Detect which cell encompasses the target text, then output its (x, y) center coordinate. 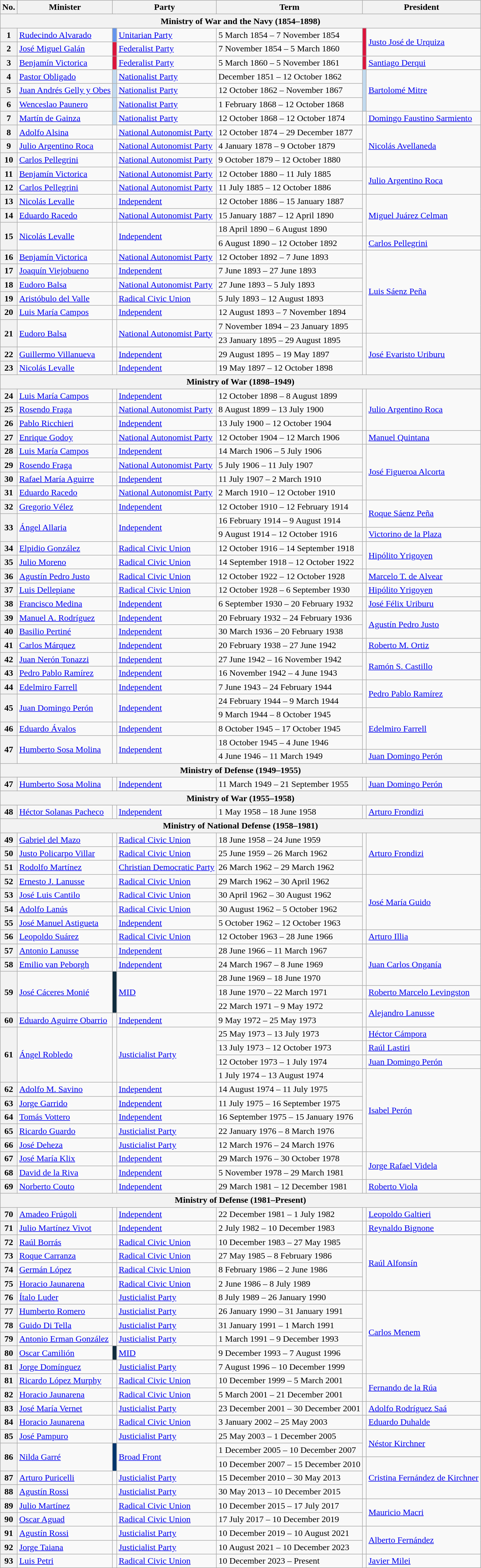
28 June 1966 – 11 March 1967 (290, 951)
48 (9, 812)
46 (9, 729)
50 (9, 854)
1 (9, 35)
Rudecindo Alvarado (65, 35)
Antonio Lanusse (65, 951)
José Cáceres Monié (65, 992)
Elpidio González (65, 548)
24 (9, 395)
62 (9, 1089)
Eduardo Aguirre Obarrio (65, 1020)
26 (9, 424)
12 (9, 188)
12 October 1928 – 6 September 1930 (290, 590)
Leopoldo Galtieri (424, 1214)
Manuel Quintana (424, 437)
12 October 1886 – 15 January 1887 (290, 202)
29 August 1895 – 19 May 1897 (290, 354)
45 (9, 708)
Ricardo Guardo (65, 1131)
Nicolás Avellaneda (424, 146)
61 (9, 1054)
José Manuel Astigueta (65, 923)
Reynaldo Bignone (424, 1228)
Ramón S. Castillo (424, 666)
Pablo Ricchieri (65, 424)
Santiago Derqui (424, 63)
23 January 1895 – 29 August 1895 (290, 340)
12 August 1893 – 7 November 1894 (290, 312)
Ministry of Defense (1981–Present) (241, 1200)
15 January 1887 – 12 April 1890 (290, 215)
11 July 1885 – 12 October 1886 (290, 188)
12 October 1862 – November 1867 (290, 90)
23 December 2001 – 30 December 2001 (290, 1408)
30 April 1962 – 30 August 1962 (290, 895)
1 February 1868 – 12 October 1868 (290, 104)
Mauricio Macri (424, 1513)
29 March 1981 – 12 December 1981 (290, 1186)
Héctor Solanas Pacheco (65, 812)
17 (9, 271)
10 December 1999 – 5 March 2001 (290, 1381)
Eduardo Duhalde (424, 1422)
31 January 1991 – 1 March 1991 (290, 1325)
29 March 1962 – 30 April 1962 (290, 881)
30 (9, 479)
Luis Dellepiane (65, 590)
9 August 1914 – 12 October 1916 (290, 534)
2 July 1982 – 10 December 1983 (290, 1228)
Party (165, 7)
19 (9, 299)
22 (9, 354)
5 July 1893 – 12 August 1893 (290, 299)
74 (9, 1269)
José Félix Uriburu (424, 604)
65 (9, 1131)
35 (9, 562)
12 October 1916 – 14 September 1918 (290, 548)
27 May 1985 – 8 February 1986 (290, 1256)
Jorge Domínguez (65, 1367)
Term (290, 7)
Justo José de Urquiza (424, 42)
69 (9, 1186)
26 January 1990 – 31 January 1991 (290, 1311)
Aristóbulo del Valle (65, 299)
Adolfo Rodríguez Saá (424, 1408)
Wenceslao Paunero (65, 104)
58 (9, 964)
6 September 1930 – 20 February 1932 (290, 604)
Pastor Obligado (65, 77)
José María Vernet (65, 1408)
Ministry of Defense (1949–1955) (241, 770)
28 (9, 451)
1 March 1991 – 9 December 1993 (290, 1339)
Antonio Erman González (65, 1339)
Ministry of National Defense (1958–1981) (241, 826)
Cristina Fernández de Kirchner (424, 1478)
92 (9, 1547)
Rafael María Aguirre (65, 479)
Juan Carlos Onganía (424, 964)
89 (9, 1506)
29 (9, 465)
Leopoldo Suárez (65, 937)
16 February 1914 – 9 August 1914 (290, 520)
8 August 1899 – 13 July 1900 (290, 410)
Oscar Camilión (65, 1353)
83 (9, 1408)
11 July 1975 – 16 September 1975 (290, 1103)
10 (9, 160)
87 (9, 1478)
Tomás Vottero (65, 1117)
José María Klix (65, 1159)
73 (9, 1256)
Enrique Godoy (65, 437)
23 (9, 368)
14 September 1918 – 12 October 1922 (290, 562)
29 March 1976 – 30 October 1978 (290, 1159)
64 (9, 1117)
9 October 1879 – 12 October 1880 (290, 160)
5 (9, 90)
88 (9, 1491)
12 October 1963 – 28 June 1966 (290, 937)
13 July 1973 – 12 October 1973 (290, 1048)
41 (9, 645)
15 December 2010 – 30 May 2013 (290, 1478)
December 1851 – 12 October 1862 (290, 77)
José Deheza (65, 1145)
Gabriel del Mazo (65, 839)
Unitarian Party (167, 35)
5 March 1860 – 5 November 1861 (290, 63)
51 (9, 867)
Guido Di Tella (65, 1325)
Jorge Garrido (65, 1103)
José Evaristo Uriburu (424, 354)
Adolfo Alsina (65, 132)
Marcelo T. de Alvear (424, 576)
1 May 1958 – 18 June 1958 (290, 812)
José Luis Cantilo (65, 895)
Nilda Garré (65, 1457)
Julio Martínez (65, 1506)
12 October 1898 – 8 August 1899 (290, 395)
53 (9, 895)
Ernesto J. Lanusse (65, 881)
Alberto Fernández (424, 1540)
9 March 1944 – 8 October 1945 (290, 715)
3 January 2002 – 25 May 2003 (290, 1422)
9 December 1993 – 7 August 1996 (290, 1353)
Roberto Viola (424, 1186)
67 (9, 1159)
12 March 1976 – 24 March 1976 (290, 1145)
12 October 1973 – 1 July 1974 (290, 1062)
Manuel A. Rodríguez (65, 618)
33 (9, 527)
13 July 1900 – 12 October 1904 (290, 424)
5 March 2001 – 21 December 2001 (290, 1395)
63 (9, 1103)
Martín de Gainza (65, 118)
11 (9, 174)
Julio Martínez Vivot (65, 1228)
Oscar Aguad (65, 1520)
27 June 1893 – 5 July 1893 (290, 285)
Alejandro Lanusse (424, 1013)
Ricardo López Murphy (65, 1381)
José Figueroa Alcorta (424, 472)
25 (9, 410)
7 November 1894 – 23 January 1895 (290, 326)
56 (9, 937)
57 (9, 951)
22 January 1976 – 8 March 1976 (290, 1131)
25 June 1959 – 26 March 1962 (290, 854)
11 March 1949 – 21 September 1955 (290, 784)
4 January 1878 – 9 October 1879 (290, 146)
86 (9, 1457)
Justo Policarpo Villar (65, 854)
14 March 1906 – 5 July 1906 (290, 451)
68 (9, 1173)
52 (9, 881)
10 December 2007 – 15 December 2010 (290, 1464)
Roberto M. Ortiz (424, 645)
54 (9, 909)
Basilio Pertiné (65, 632)
18 (9, 285)
Jorge Rafael Videla (424, 1166)
20 (9, 312)
16 November 1942 – 4 June 1943 (290, 673)
55 (9, 923)
72 (9, 1242)
7 June 1943 – 24 February 1944 (290, 687)
79 (9, 1339)
60 (9, 1020)
12 October 1892 – 7 June 1893 (290, 257)
22 December 1981 – 1 July 1982 (290, 1214)
25 May 1973 – 13 July 1973 (290, 1034)
39 (9, 618)
31 (9, 493)
José Miguel Galán (65, 49)
30 May 2013 – 10 December 2015 (290, 1491)
12 October 1874 – 29 December 1877 (290, 132)
5 March 1854 – 7 November 1854 (290, 35)
Norberto Couto (65, 1186)
22 March 1971 – 9 May 1972 (290, 1006)
Ministry of War (1955–1958) (241, 798)
Roque Sáenz Peña (424, 514)
14 (9, 215)
Domingo Faustino Sarmiento (424, 118)
18 June 1970 – 22 March 1971 (290, 992)
Luis Sáenz Peña (424, 292)
4 June 1946 – 11 March 1949 (290, 756)
Isabel Perón (424, 1110)
20 February 1932 – 24 February 1936 (290, 618)
91 (9, 1533)
11 July 1907 – 2 March 1910 (290, 479)
18 October 1945 – 4 June 1946 (290, 742)
90 (9, 1520)
Victorino de la Plaza (424, 534)
Humberto Romero (65, 1311)
Ángel Robledo (65, 1054)
12 October 1880 – 11 July 1885 (290, 174)
12 October 1904 – 12 March 1906 (290, 437)
Minister (65, 7)
Raúl Alfonsín (424, 1263)
Ítalo Luder (65, 1298)
30 March 1936 – 20 February 1938 (290, 632)
6 (9, 104)
75 (9, 1283)
1 December 2005 – 10 December 2007 (290, 1450)
Eduardo Ávalos (65, 729)
38 (9, 604)
José María Guido (424, 902)
No. (9, 7)
27 (9, 437)
8 July 1989 – 26 January 1990 (290, 1298)
49 (9, 839)
36 (9, 576)
Bartolomé Mitre (424, 90)
Broad Front (167, 1457)
5 July 1906 – 11 July 1907 (290, 465)
7 November 1854 – 5 March 1860 (290, 49)
Carlos Menem (424, 1332)
7 August 1996 – 10 December 1999 (290, 1367)
24 February 1944 – 9 March 1944 (290, 701)
Juan Nerón Tonazzi (65, 659)
Adolfo M. Savino (65, 1089)
Carlos Márquez (65, 645)
Ministry of War (1898–1949) (241, 382)
25 May 2003 – 1 December 2005 (290, 1436)
Ángel Allaria (65, 527)
43 (9, 673)
Arturo Illia (424, 937)
78 (9, 1325)
Miguel Juárez Celman (424, 215)
10 December 1983 – 27 May 1985 (290, 1242)
Emilio van Peborgh (65, 964)
9 (9, 146)
93 (9, 1561)
Roberto Marcelo Levingston (424, 992)
42 (9, 659)
Adolfo Lanús (65, 909)
Jorge Taiana (65, 1547)
8 February 1986 – 2 June 1986 (290, 1269)
84 (9, 1422)
26 March 1962 – 29 March 1962 (290, 867)
34 (9, 548)
27 June 1942 – 16 November 1942 (290, 659)
David de la Riva (65, 1173)
José Pampuro (65, 1436)
76 (9, 1298)
Germán López (65, 1269)
5 November 1978 – 29 March 1981 (290, 1173)
28 June 1969 – 18 June 1970 (290, 978)
Ministry of War and the Navy (1854–1898) (241, 21)
Héctor Cámpora (424, 1034)
Raúl Borrás (65, 1242)
President (422, 7)
12 October 1922 – 12 October 1928 (290, 576)
Gregorio Vélez (65, 507)
Néstor Kirchner (424, 1443)
66 (9, 1145)
85 (9, 1436)
Fernando de la Rúa (424, 1388)
Juan Andrés Gelly y Obes (65, 90)
3 (9, 63)
30 August 1962 – 5 October 1962 (290, 909)
15 (9, 236)
10 December 2023 – Present (290, 1561)
Christian Democratic Party (167, 867)
37 (9, 590)
20 February 1938 – 27 June 1942 (290, 645)
10 December 2015 – 17 July 2017 (290, 1506)
19 May 1897 – 12 October 1898 (290, 368)
5 October 1962 – 12 October 1963 (290, 923)
80 (9, 1353)
14 August 1974 – 11 July 1975 (290, 1089)
16 September 1975 – 15 January 1976 (290, 1117)
59 (9, 992)
16 (9, 257)
Javier Milei (424, 1561)
Arturo Puricelli (65, 1478)
24 March 1967 – 8 June 1969 (290, 964)
2 (9, 49)
40 (9, 632)
10 December 2019 – 10 August 2021 (290, 1533)
7 June 1893 – 27 June 1893 (290, 271)
Francisco Medina (65, 604)
77 (9, 1311)
70 (9, 1214)
2 March 1910 – 12 October 1910 (290, 493)
Raúl Lastiri (424, 1048)
2 June 1986 – 8 July 1989 (290, 1283)
18 June 1958 – 24 June 1959 (290, 839)
Luis Petri (65, 1561)
Roque Carranza (65, 1256)
12 October 1910 – 12 February 1914 (290, 507)
7 (9, 118)
10 August 2021 – 10 December 2023 (290, 1547)
8 (9, 132)
18 April 1890 – 6 August 1890 (290, 229)
9 May 1972 – 25 May 1973 (290, 1020)
Guillermo Villanueva (65, 354)
12 October 1868 – 12 October 1874 (290, 118)
Joaquín Viejobueno (65, 271)
Amadeo Frúgoli (65, 1214)
Rodolfo Martínez (65, 867)
82 (9, 1395)
4 (9, 77)
8 October 1945 – 17 October 1945 (290, 729)
32 (9, 507)
Julio Moreno (65, 562)
17 July 2017 – 10 December 2019 (290, 1520)
13 (9, 202)
21 (9, 333)
6 August 1890 – 12 October 1892 (290, 243)
1 July 1974 – 13 August 1974 (290, 1076)
44 (9, 687)
71 (9, 1228)
